Provide the [x, y] coordinate of the cell's center where the given text is located.  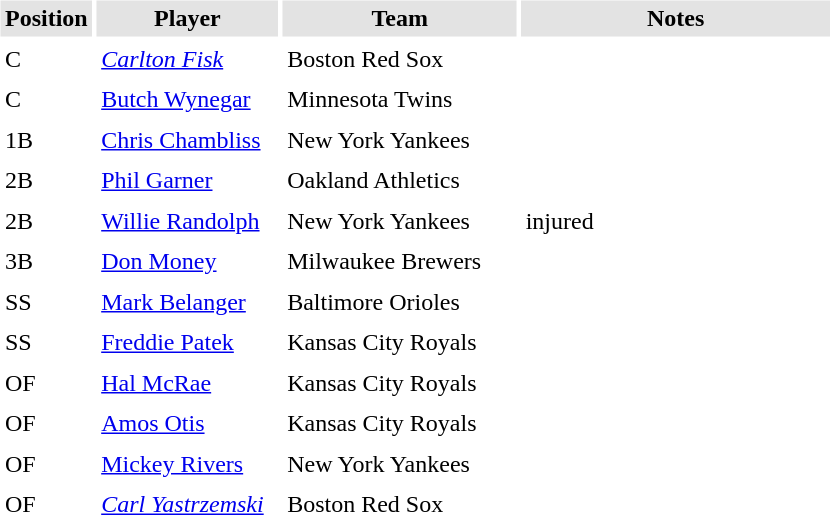
injured [676, 221]
3B [46, 262]
Mickey Rivers [188, 464]
Carlton Fisk [188, 59]
Butch Wynegar [188, 100]
Minnesota Twins [400, 100]
1B [46, 140]
Amos Otis [188, 424]
Freddie Patek [188, 342]
Mark Belanger [188, 302]
Notes [676, 18]
Milwaukee Brewers [400, 262]
Chris Chambliss [188, 140]
Willie Randolph [188, 221]
Hal McRae [188, 383]
Team [400, 18]
Position [46, 18]
Don Money [188, 262]
Boston Red Sox [400, 59]
Oakland Athletics [400, 180]
Player [188, 18]
Baltimore Orioles [400, 302]
Phil Garner [188, 180]
